Return the (X, Y) coordinate for the center point of the cell that contains the specified text.  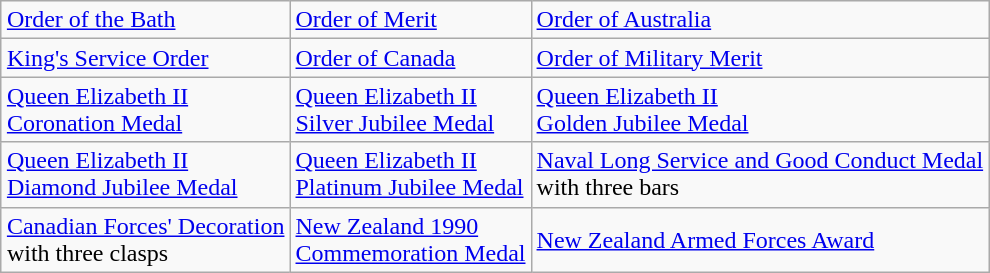
Queen Elizabeth IISilver Jubilee Medal (410, 110)
New Zealand Armed Forces Award (760, 240)
Queen Elizabeth IICoronation Medal (146, 110)
Queen Elizabeth IIPlatinum Jubilee Medal (410, 174)
Order of the Bath (146, 20)
Naval Long Service and Good Conduct Medalwith three bars (760, 174)
Order of Merit (410, 20)
Queen Elizabeth IIGolden Jubilee Medal (760, 110)
Canadian Forces' Decorationwith three clasps (146, 240)
Queen Elizabeth IIDiamond Jubilee Medal (146, 174)
Order of Military Merit (760, 58)
Order of Canada (410, 58)
King's Service Order (146, 58)
New Zealand 1990Commemoration Medal (410, 240)
Order of Australia (760, 20)
